Identify which cell holds the provided text, then report its (x, y) central coordinate. 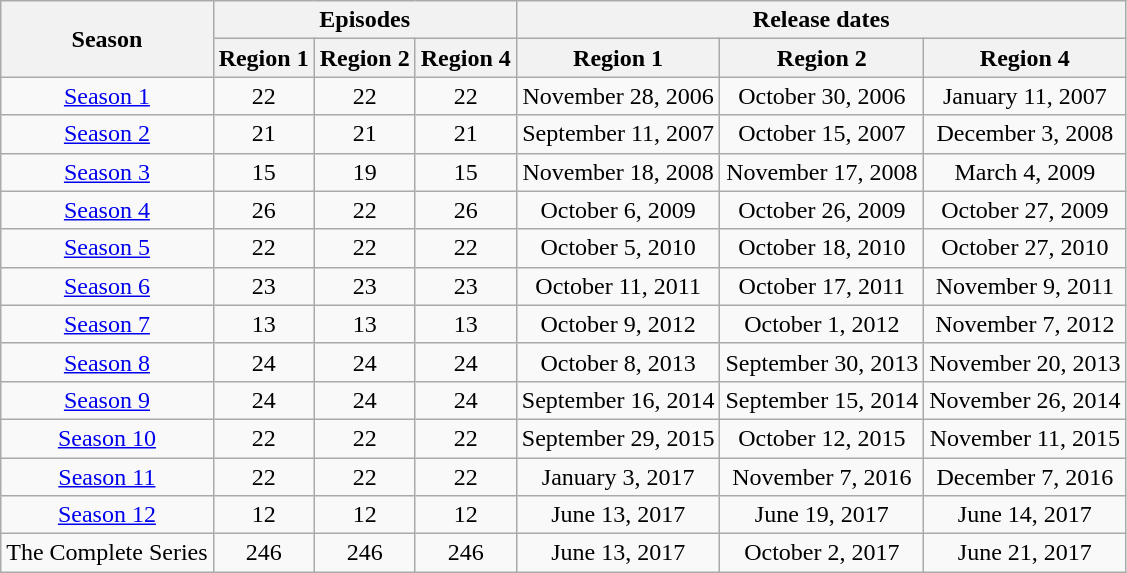
October 2, 2017 (822, 553)
September 30, 2013 (822, 362)
November 17, 2008 (822, 172)
June 19, 2017 (822, 515)
October 17, 2011 (822, 286)
November 9, 2011 (1025, 286)
October 26, 2009 (822, 210)
December 7, 2016 (1025, 477)
October 18, 2010 (822, 248)
October 27, 2009 (1025, 210)
October 11, 2011 (618, 286)
December 3, 2008 (1025, 134)
Season 6 (107, 286)
Season 11 (107, 477)
October 6, 2009 (618, 210)
Season 2 (107, 134)
October 30, 2006 (822, 96)
Season 12 (107, 515)
September 16, 2014 (618, 400)
Release dates (821, 20)
November 18, 2008 (618, 172)
November 26, 2014 (1025, 400)
January 11, 2007 (1025, 96)
Season 1 (107, 96)
The Complete Series (107, 553)
November 7, 2016 (822, 477)
October 1, 2012 (822, 324)
Season (107, 39)
October 8, 2013 (618, 362)
Episodes (364, 20)
October 9, 2012 (618, 324)
Season 7 (107, 324)
October 15, 2007 (822, 134)
June 14, 2017 (1025, 515)
June 21, 2017 (1025, 553)
October 12, 2015 (822, 438)
November 20, 2013 (1025, 362)
Season 8 (107, 362)
October 5, 2010 (618, 248)
November 11, 2015 (1025, 438)
October 27, 2010 (1025, 248)
Season 9 (107, 400)
September 15, 2014 (822, 400)
Season 5 (107, 248)
Season 4 (107, 210)
Season 3 (107, 172)
Season 10 (107, 438)
March 4, 2009 (1025, 172)
November 28, 2006 (618, 96)
September 11, 2007 (618, 134)
January 3, 2017 (618, 477)
19 (364, 172)
September 29, 2015 (618, 438)
November 7, 2012 (1025, 324)
